Output the (x, y) coordinate of the center of the cell containing the given text.  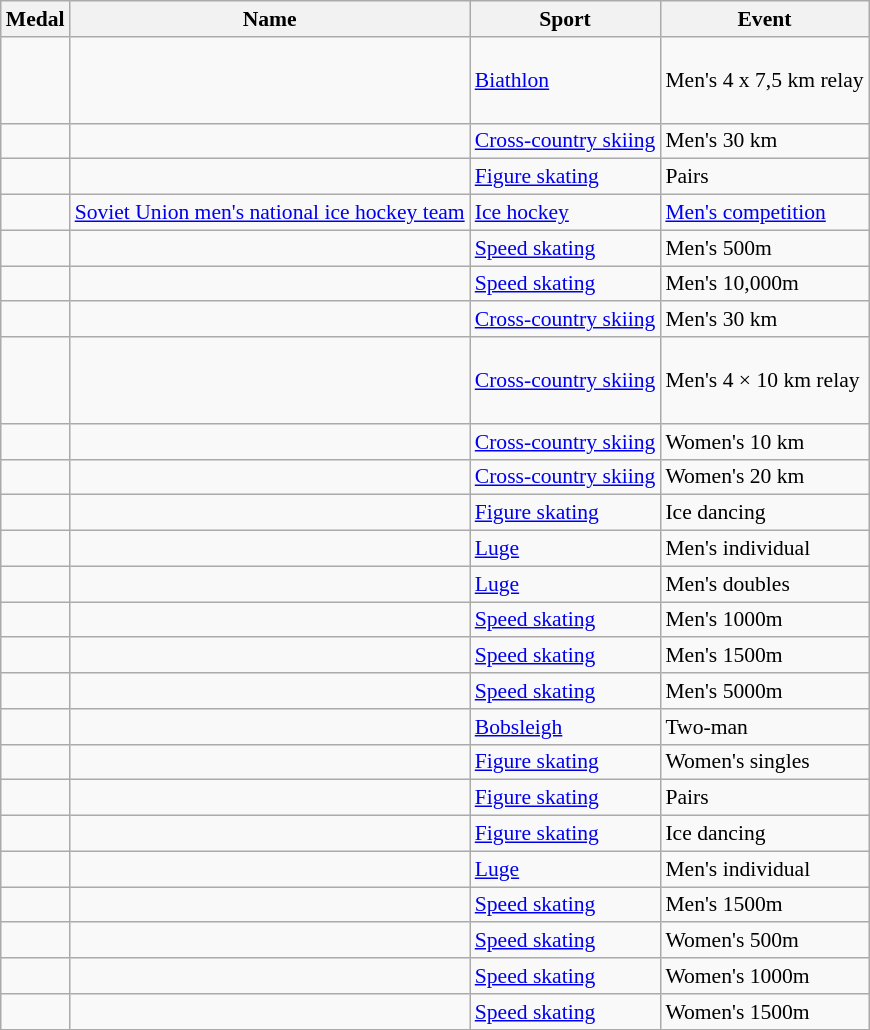
Men's competition (764, 213)
Two-man (764, 727)
Men's 5000m (764, 691)
Men's 10,000m (764, 284)
Men's 500m (764, 248)
Event (764, 19)
Women's 1000m (764, 976)
Women's 20 km (764, 477)
Women's 10 km (764, 442)
Men's doubles (764, 584)
Women's 1500m (764, 1012)
Ice hockey (566, 213)
Bobsleigh (566, 727)
Men's 4 × 10 km relay (764, 380)
Name (270, 19)
Sport (566, 19)
Women's 500m (764, 941)
Medal (36, 19)
Men's 4 x 7,5 km relay (764, 80)
Biathlon (566, 80)
Women's singles (764, 762)
Men's 1000m (764, 620)
Soviet Union men's national ice hockey team (270, 213)
